Output the (x, y) coordinate of the center of the cell containing the given text.  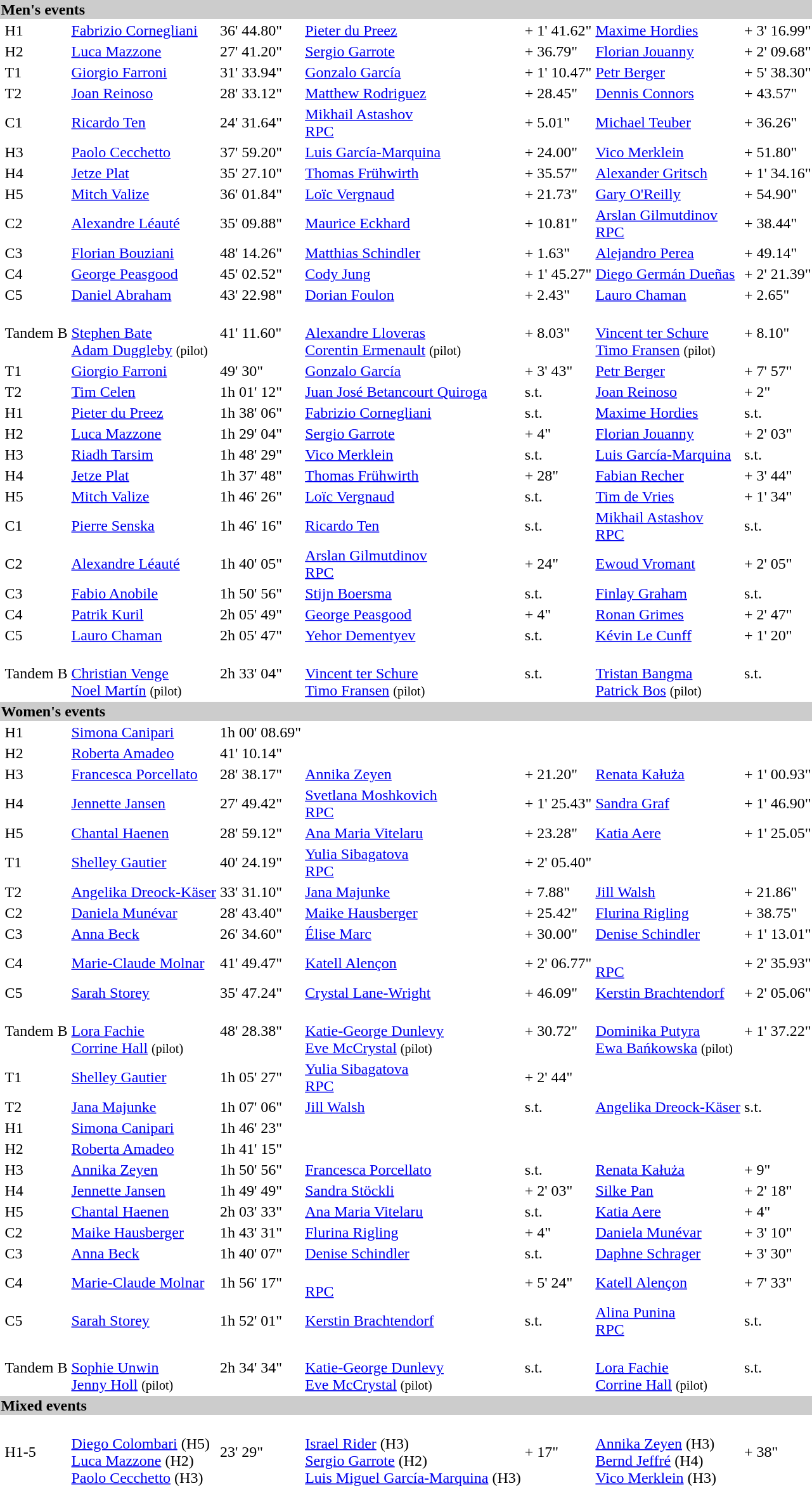
41' 11.60" (261, 333)
Matthew Rodriguez (413, 93)
+ 25.42" (558, 913)
Gary O'Reilly (668, 194)
+ 1' 41.62" (558, 30)
27' 41.20" (261, 51)
+ 2.43" (558, 295)
Svetlana Moshkovich RPC (413, 804)
+ 7' 57" (777, 371)
Yehor Dementyev (413, 635)
+ 1.63" (558, 253)
28' 33.12" (261, 93)
+ 2' 18" (777, 1191)
Christian VengeNoel Martín (pilot) (144, 673)
+ 3' 30" (777, 1253)
31' 33.94" (261, 72)
+ 21.73" (558, 194)
Mixed events (406, 1405)
1h 49' 49" (261, 1191)
+ 10.81" (558, 223)
Arslan GilmutdinovRPC (668, 223)
+ 2' 05" (777, 564)
+ 2' 05.06" (777, 993)
Tim Celen (144, 392)
Sophie UnwinJenny Holl (pilot) (144, 1367)
1h 38' 06" (261, 413)
+ 7' 33" (777, 1283)
36' 44.80" (261, 30)
+ 21.20" (558, 774)
+ 3' 43" (558, 371)
+ 1' 13.01" (777, 934)
Daniel Abraham (144, 295)
35' 09.88" (261, 223)
Cody Jung (413, 274)
41' 49.47" (261, 964)
+ 1' 25.43" (558, 804)
+ 8.10" (777, 333)
24' 31.64" (261, 123)
+ 28.45" (558, 93)
+ 1' 46.90" (777, 804)
Ewoud Vromant (668, 564)
+ 3' 44" (777, 475)
Arslan Gilmutdinov RPC (413, 564)
Diego Germán Dueñas (668, 274)
1h 43' 31" (261, 1232)
Fabio Anobile (144, 593)
+ 49.14" (777, 253)
26' 34.60" (261, 934)
2h 33' 04" (261, 673)
+ 23.28" (558, 833)
Élise Marc (413, 934)
Michael Teuber (668, 123)
+ 21.86" (777, 892)
Riadh Tarsim (144, 455)
1h 52' 01" (261, 1321)
+ 38.44" (777, 223)
Dennis Connors (668, 93)
Dorian Foulon (413, 295)
+ 2' 21.39" (777, 274)
+ 54.90" (777, 194)
+ 5' 24" (558, 1283)
2h 05' 47" (261, 635)
+ 51.80" (777, 152)
Dominika PutyraEwa Bańkowska (pilot) (668, 1031)
+ 2" (777, 392)
1h 05' 27" (261, 1078)
Fabian Recher (668, 475)
1h 46' 23" (261, 1128)
+ 38.75" (777, 913)
2h 03' 33" (261, 1211)
1h 00' 08.69" (261, 732)
27' 49.42" (261, 804)
Sandra Stöckli (413, 1191)
1h 37' 48" (261, 475)
+ 2' 47" (777, 614)
28' 38.17" (261, 774)
1h 41' 15" (261, 1149)
+ 30.72" (558, 1031)
33' 31.10" (261, 892)
+ 7.88" (558, 892)
Florian Bouziani (144, 253)
+ 3' 10" (777, 1232)
Alexander Gritsch (668, 173)
+ 9" (777, 1170)
28' 43.40" (261, 913)
+ 2' 09.68" (777, 51)
Patrik Kuril (144, 614)
+ 28" (558, 475)
Ronan Grimes (668, 614)
Alina Punina RPC (668, 1321)
Pierre Senska (144, 526)
+ 43.57" (777, 93)
49' 30" (261, 371)
2h 34' 34" (261, 1367)
+ 3' 16.99" (777, 30)
43' 22.98" (261, 295)
Paolo Cecchetto (144, 152)
+ 1' 20" (777, 635)
+ 5' 38.30" (777, 72)
+ 46.09" (558, 993)
1h 48' 29" (261, 455)
35' 47.24" (261, 993)
+ 8.03" (558, 333)
Maurice Eckhard (413, 223)
Stephen BateAdam Duggleby (pilot) (144, 333)
Men's events (406, 10)
48' 14.26" (261, 253)
1h 40' 05" (261, 564)
+ 30.00" (558, 934)
+ 1' 25.05" (777, 833)
37' 59.20" (261, 152)
41' 10.14" (261, 753)
35' 27.10" (261, 173)
Tristan BangmaPatrick Bos (pilot) (668, 673)
+ 24.00" (558, 152)
1h 56' 17" (261, 1283)
+ 2' 44" (558, 1078)
Tim de Vries (668, 496)
+ 1' 10.47" (558, 72)
+ 2.65" (777, 295)
45' 02.52" (261, 274)
36' 01.84" (261, 194)
Alejandro Perea (668, 253)
Mikhail AstashovRPC (413, 123)
+ 5.01" (558, 123)
1h 40' 07" (261, 1253)
+ 1' 34.16" (777, 173)
+ 2' 35.93" (777, 964)
Matthias Schindler (413, 253)
+ 1' 34" (777, 496)
+ 1' 00.93" (777, 774)
Crystal Lane-Wright (413, 993)
Finlay Graham (668, 593)
Sandra Graf (668, 804)
1h 46' 26" (261, 496)
Daphne Schrager (668, 1253)
Women's events (406, 711)
Mikhail Astashov RPC (668, 526)
+ 2' 05.40" (558, 862)
1h 07' 06" (261, 1107)
1h 01' 12" (261, 392)
+ 35.57" (558, 173)
+ 2' 06.77" (558, 964)
48' 28.38" (261, 1031)
2h 05' 49" (261, 614)
+ 24" (558, 564)
40' 24.19" (261, 862)
+ 36.26" (777, 123)
Silke Pan (668, 1191)
28' 59.12" (261, 833)
+ 1' 37.22" (777, 1031)
Juan José Betancourt Quiroga (413, 392)
1h 46' 16" (261, 526)
+ 1' 45.27" (558, 274)
+ 36.79" (558, 51)
Stijn Boersma (413, 593)
1h 29' 04" (261, 434)
Alexandre LloverasCorentin Ermenault (pilot) (413, 333)
Kévin Le Cunff (668, 635)
